Scan for the cell matching the given text and deliver its (X, Y) coordinate at center. 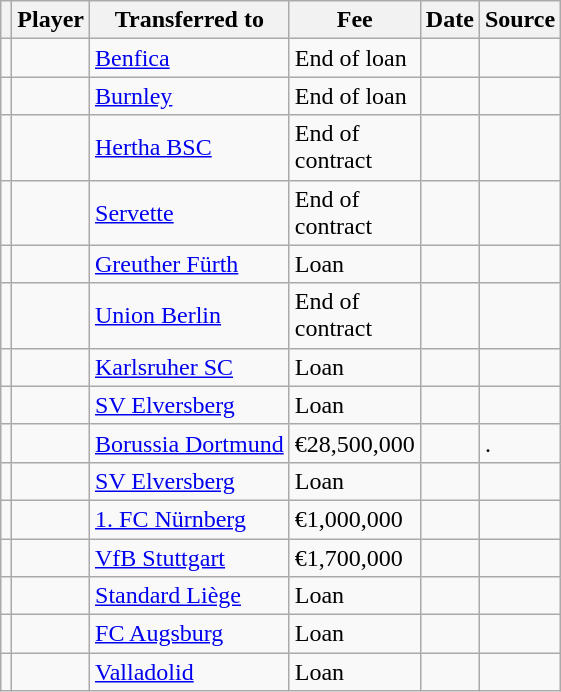
Standard Liège (190, 596)
Player (51, 20)
Union Berlin (190, 316)
1. FC Nürnberg (190, 519)
Hertha BSC (190, 148)
Date (450, 20)
Benfica (190, 58)
Transferred to (190, 20)
Valladolid (190, 672)
Greuther Fürth (190, 264)
Servette (190, 212)
. (520, 443)
Source (520, 20)
Karlsruher SC (190, 367)
Fee (354, 20)
Borussia Dortmund (190, 443)
€1,000,000 (354, 519)
FC Augsburg (190, 634)
€1,700,000 (354, 557)
Burnley (190, 96)
€28,500,000 (354, 443)
VfB Stuttgart (190, 557)
